Locate the cell with the specified text and output its (X, Y) center coordinate. 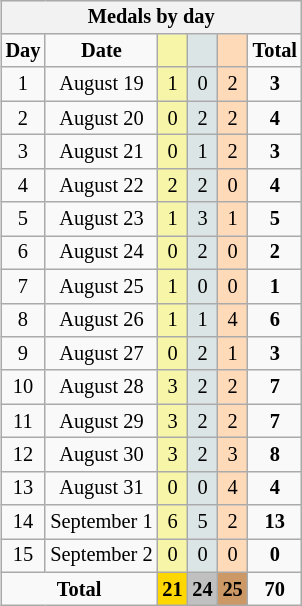
August 26 (101, 320)
August 29 (101, 421)
Date (101, 51)
September 1 (101, 522)
August 20 (101, 118)
August 30 (101, 455)
August 25 (101, 286)
August 27 (101, 354)
August 22 (101, 185)
August 21 (101, 152)
August 19 (101, 84)
25 (233, 589)
15 (24, 556)
21 (172, 589)
Day (24, 51)
September 2 (101, 556)
August 23 (101, 219)
12 (24, 455)
70 (275, 589)
August 28 (101, 387)
24 (203, 589)
August 31 (101, 488)
Medals by day (152, 17)
August 24 (101, 253)
11 (24, 421)
10 (24, 387)
9 (24, 354)
14 (24, 522)
